Provide the [x, y] coordinate of the cell's center where the given text is located.  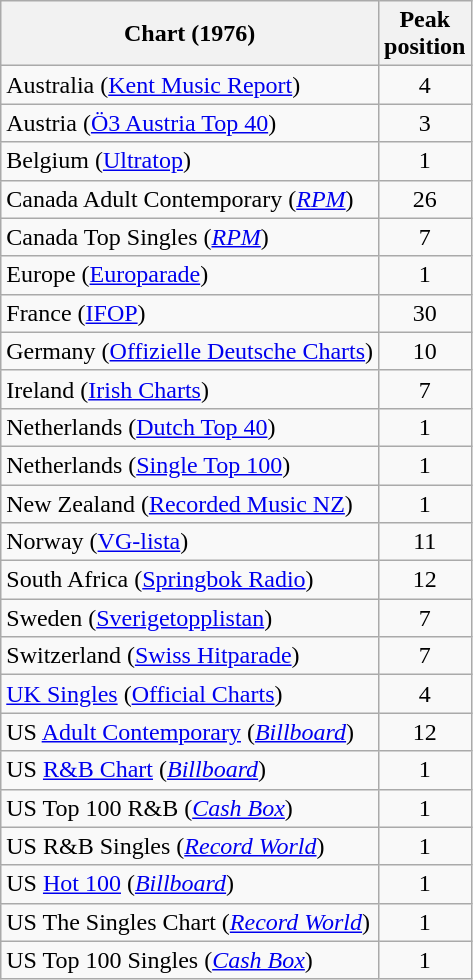
US Top 100 Singles (Cash Box) [190, 960]
Ireland (Irish Charts) [190, 389]
US Top 100 R&B (Cash Box) [190, 808]
US R&B Chart (Billboard) [190, 770]
Sweden (Sverigetopplistan) [190, 618]
France (IFOP) [190, 313]
26 [425, 199]
US Hot 100 (Billboard) [190, 884]
Europe (Europarade) [190, 275]
Netherlands (Dutch Top 40) [190, 427]
10 [425, 351]
Germany (Offizielle Deutsche Charts) [190, 351]
30 [425, 313]
11 [425, 542]
Netherlands (Single Top 100) [190, 465]
Norway (VG-lista) [190, 542]
New Zealand (Recorded Music NZ) [190, 503]
Australia (Kent Music Report) [190, 85]
US R&B Singles (Record World) [190, 846]
South Africa (Springbok Radio) [190, 580]
Canada Top Singles (RPM) [190, 237]
Belgium (Ultratop) [190, 161]
US The Singles Chart (Record World) [190, 922]
Austria (Ö3 Austria Top 40) [190, 123]
Canada Adult Contemporary (RPM) [190, 199]
Peakposition [425, 34]
Switzerland (Swiss Hitparade) [190, 656]
3 [425, 123]
UK Singles (Official Charts) [190, 694]
US Adult Contemporary (Billboard) [190, 732]
Chart (1976) [190, 34]
